Locate the cell with the specified text and output its (X, Y) center coordinate. 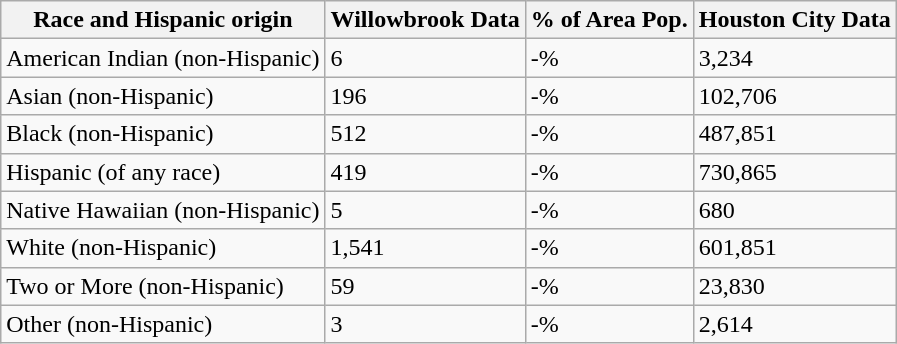
Hispanic (of any race) (163, 172)
2,614 (794, 324)
Race and Hispanic origin (163, 20)
23,830 (794, 286)
601,851 (794, 248)
512 (425, 134)
Black (non-Hispanic) (163, 134)
419 (425, 172)
59 (425, 286)
3 (425, 324)
White (non-Hispanic) (163, 248)
5 (425, 210)
Native Hawaiian (non-Hispanic) (163, 210)
Willowbrook Data (425, 20)
% of Area Pop. (609, 20)
Asian (non-Hispanic) (163, 96)
102,706 (794, 96)
Other (non-Hispanic) (163, 324)
487,851 (794, 134)
196 (425, 96)
American Indian (non-Hispanic) (163, 58)
3,234 (794, 58)
1,541 (425, 248)
Two or More (non-Hispanic) (163, 286)
Houston City Data (794, 20)
730,865 (794, 172)
680 (794, 210)
6 (425, 58)
